Return the (X, Y) coordinate for the center point of the cell that contains the specified text.  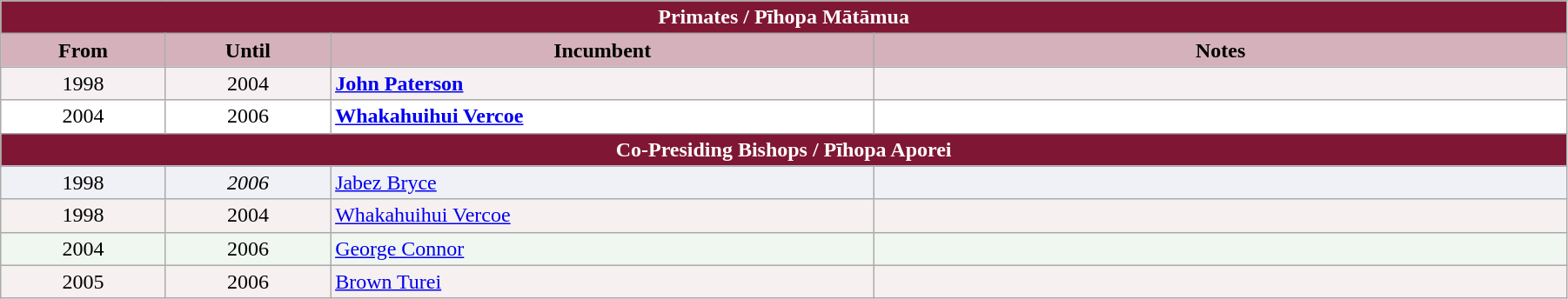
George Connor (602, 249)
Primates / Pīhopa Mātāmua (784, 17)
Notes (1221, 50)
John Paterson (602, 83)
Jabez Bryce (602, 183)
Co-Presiding Bishops / Pīhopa Aporei (784, 149)
2005 (84, 282)
Brown Turei (602, 282)
Until (247, 50)
Incumbent (602, 50)
From (84, 50)
